Search for the cell housing the specified text and yield its [X, Y] center coordinate. 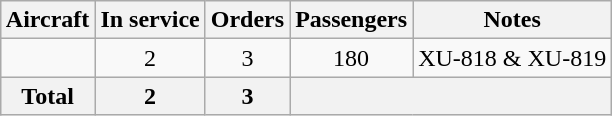
Orders [247, 20]
Total [48, 96]
Aircraft [48, 20]
Notes [512, 20]
XU-818 & XU-819 [512, 58]
In service [150, 20]
Passengers [352, 20]
180 [352, 58]
